From the cell containing the given text, extract its center point as [X, Y] coordinate. 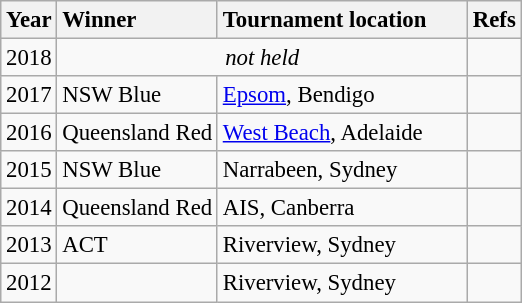
Epsom, Bendigo [342, 95]
2012 [29, 283]
2017 [29, 95]
not held [262, 58]
Narrabeen, Sydney [342, 170]
Refs [494, 20]
Year [29, 20]
2016 [29, 133]
West Beach, Adelaide [342, 133]
2018 [29, 58]
AIS, Canberra [342, 208]
ACT [138, 245]
Winner [138, 20]
2015 [29, 170]
2013 [29, 245]
Tournament location [342, 20]
2014 [29, 208]
